Return the (X, Y) coordinate for the center point of the cell that contains the specified text.  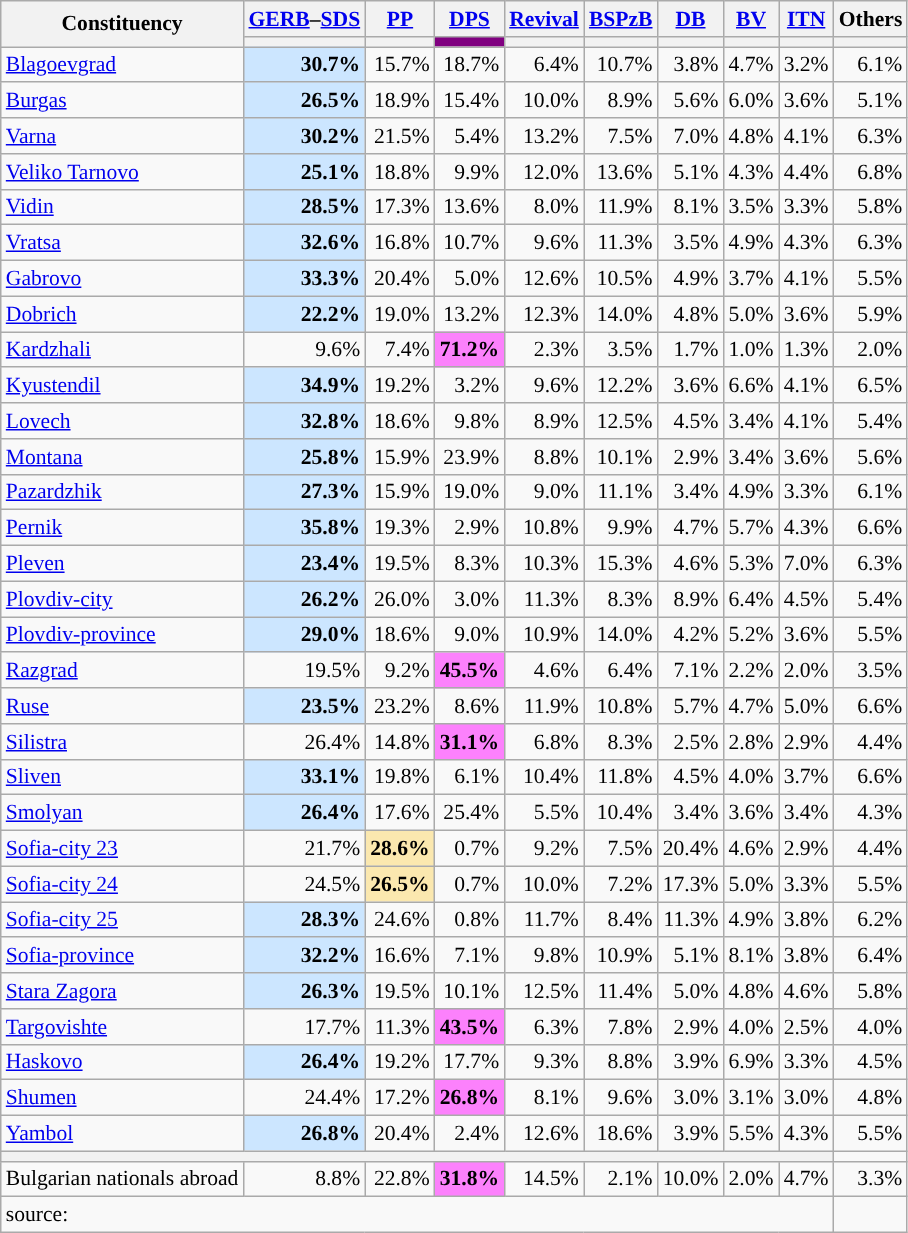
Constituency (122, 24)
16.8% (400, 243)
Razgrad (122, 671)
23.5% (304, 706)
10.3% (544, 564)
Kyustendil (122, 386)
26.0% (400, 599)
1.0% (750, 350)
17.6% (400, 813)
2.1% (621, 1179)
2.4% (470, 1134)
Varna (122, 136)
8.4% (621, 920)
25.4% (470, 813)
27.3% (304, 492)
Ruse (122, 706)
12.2% (621, 386)
DPS (470, 19)
Sofia-province (122, 956)
33.1% (304, 777)
30.2% (304, 136)
7.4% (400, 350)
6.0% (750, 101)
6.2% (871, 920)
11.7% (544, 920)
2.8% (750, 742)
18.8% (400, 172)
Haskovo (122, 1062)
11.8% (621, 777)
Montana (122, 457)
32.8% (304, 421)
Sofia-city 25 (122, 920)
26.2% (304, 599)
14.8% (400, 742)
Pernik (122, 528)
1.3% (806, 350)
GERB–SDS (304, 19)
25.8% (304, 457)
15.4% (470, 101)
15.3% (621, 564)
43.5% (470, 1027)
Pazardzhik (122, 492)
24.5% (304, 884)
21.7% (304, 849)
Kardzhali (122, 350)
Lovech (122, 421)
17.2% (400, 1098)
Sofia-city 23 (122, 849)
24.6% (400, 920)
ITN (806, 19)
12.0% (544, 172)
source: (418, 1215)
PP (400, 19)
1.7% (691, 350)
5.2% (750, 635)
23.4% (304, 564)
32.6% (304, 243)
9.3% (544, 1062)
BSPzB (621, 19)
23.9% (470, 457)
Plovdiv-province (122, 635)
Plovdiv-city (122, 599)
Stara Zagora (122, 991)
28.3% (304, 920)
Dobrich (122, 314)
28.6% (400, 849)
24.4% (304, 1098)
10.5% (621, 279)
3.1% (750, 1098)
6.5% (871, 386)
Veliko Tarnovo (122, 172)
71.2% (470, 350)
21.5% (400, 136)
45.5% (470, 671)
Sliven (122, 777)
12.3% (544, 314)
2.3% (544, 350)
Vidin (122, 207)
5.9% (871, 314)
Burgas (122, 101)
34.9% (304, 386)
Gabrovo (122, 279)
33.3% (304, 279)
26.3% (304, 991)
28.5% (304, 207)
Vratsa (122, 243)
Others (871, 19)
16.6% (400, 956)
29.0% (304, 635)
22.8% (400, 1179)
23.2% (400, 706)
11.1% (621, 492)
Bulgarian nationals abroad (122, 1179)
11.4% (621, 991)
BV (750, 19)
Pleven (122, 564)
15.7% (400, 65)
14.5% (544, 1179)
8.6% (470, 706)
Silistra (122, 742)
5.3% (750, 564)
7.2% (621, 884)
4.2% (691, 635)
25.1% (304, 172)
19.8% (400, 777)
Sofia-city 24 (122, 884)
18.7% (470, 65)
7.8% (621, 1027)
32.2% (304, 956)
30.7% (304, 65)
8.0% (544, 207)
0.8% (470, 920)
Smolyan (122, 813)
19.3% (400, 528)
Revival (544, 19)
31.1% (470, 742)
Targovishte (122, 1027)
6.9% (750, 1062)
Blagoevgrad (122, 65)
31.8% (470, 1179)
22.2% (304, 314)
DB (691, 19)
Shumen (122, 1098)
Yambol (122, 1134)
2.2% (750, 671)
18.9% (400, 101)
35.8% (304, 528)
